For the text-containing cell, return its midpoint in (x, y) coordinate format. 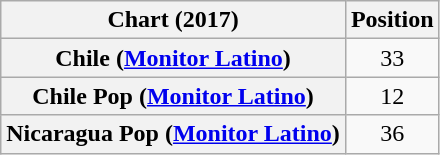
12 (392, 96)
Chile Pop (Monitor Latino) (174, 96)
Position (392, 20)
Chart (2017) (174, 20)
33 (392, 58)
Chile (Monitor Latino) (174, 58)
Nicaragua Pop (Monitor Latino) (174, 134)
36 (392, 134)
